Locate the cell with the specified text and output its [X, Y] center coordinate. 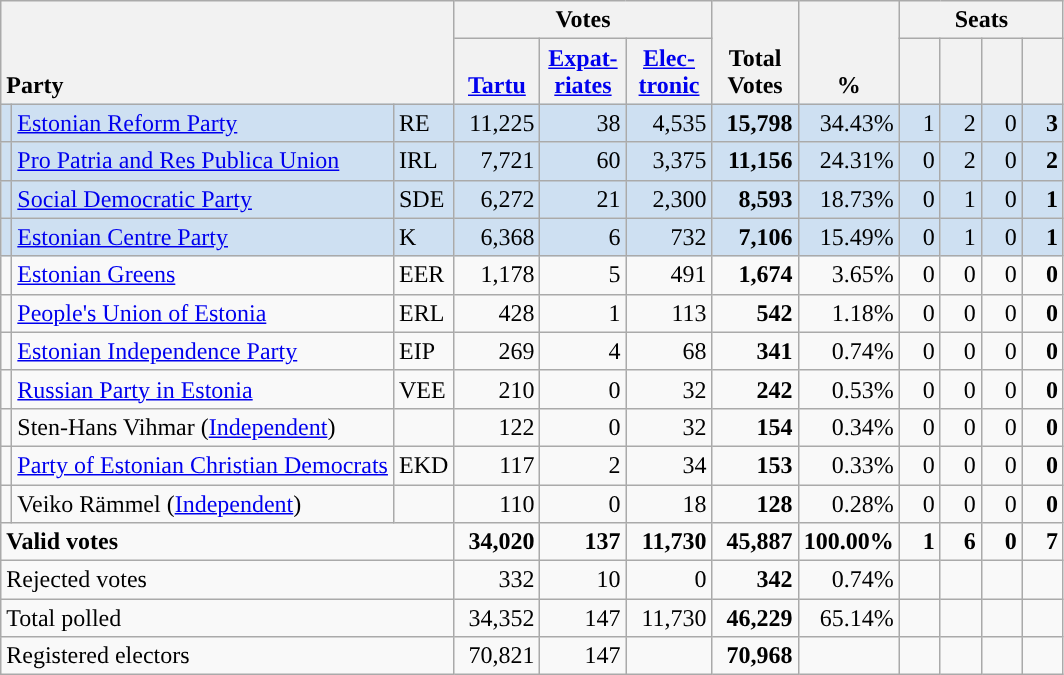
18.73% [848, 199]
428 [497, 313]
70,821 [497, 656]
3 [1042, 123]
34,020 [497, 542]
1.18% [848, 313]
VEE [423, 389]
4,535 [669, 123]
Sten-Hans Vihmar (Independent) [203, 427]
15.49% [848, 237]
% [848, 52]
Pro Patria and Res Publica Union [203, 161]
110 [497, 503]
137 [583, 542]
4 [583, 351]
Estonian Greens [203, 275]
10 [583, 580]
EKD [423, 465]
34 [669, 465]
38 [583, 123]
Registered electors [228, 656]
34.43% [848, 123]
K [423, 237]
People's Union of Estonia [203, 313]
332 [497, 580]
Veiko Rämmel (Independent) [203, 503]
542 [755, 313]
IRL [423, 161]
0.53% [848, 389]
Elec- tronic [669, 72]
24.31% [848, 161]
11,225 [497, 123]
Total polled [228, 618]
491 [669, 275]
46,229 [755, 618]
128 [755, 503]
15,798 [755, 123]
70,968 [755, 656]
1,178 [497, 275]
RE [423, 123]
68 [669, 351]
34,352 [497, 618]
EER [423, 275]
Rejected votes [228, 580]
21 [583, 199]
269 [497, 351]
5 [583, 275]
ERL [423, 313]
7,106 [755, 237]
Russian Party in Estonia [203, 389]
113 [669, 313]
1,674 [755, 275]
122 [497, 427]
Expat- riates [583, 72]
Estonian Independence Party [203, 351]
0.33% [848, 465]
341 [755, 351]
6,368 [497, 237]
60 [583, 161]
Party [228, 52]
3.65% [848, 275]
210 [497, 389]
342 [755, 580]
732 [669, 237]
117 [497, 465]
Social Democratic Party [203, 199]
Seats [981, 20]
18 [669, 503]
65.14% [848, 618]
Party of Estonian Christian Democrats [203, 465]
Votes [583, 20]
Estonian Centre Party [203, 237]
154 [755, 427]
7,721 [497, 161]
Total Votes [755, 52]
242 [755, 389]
100.00% [848, 542]
45,887 [755, 542]
6,272 [497, 199]
0.34% [848, 427]
SDE [423, 199]
Estonian Reform Party [203, 123]
8,593 [755, 199]
11,156 [755, 161]
7 [1042, 542]
Valid votes [228, 542]
0.28% [848, 503]
3,375 [669, 161]
153 [755, 465]
Tartu [497, 72]
EIP [423, 351]
2,300 [669, 199]
